Return the (x, y) coordinate for the center point of the cell that contains the specified text.  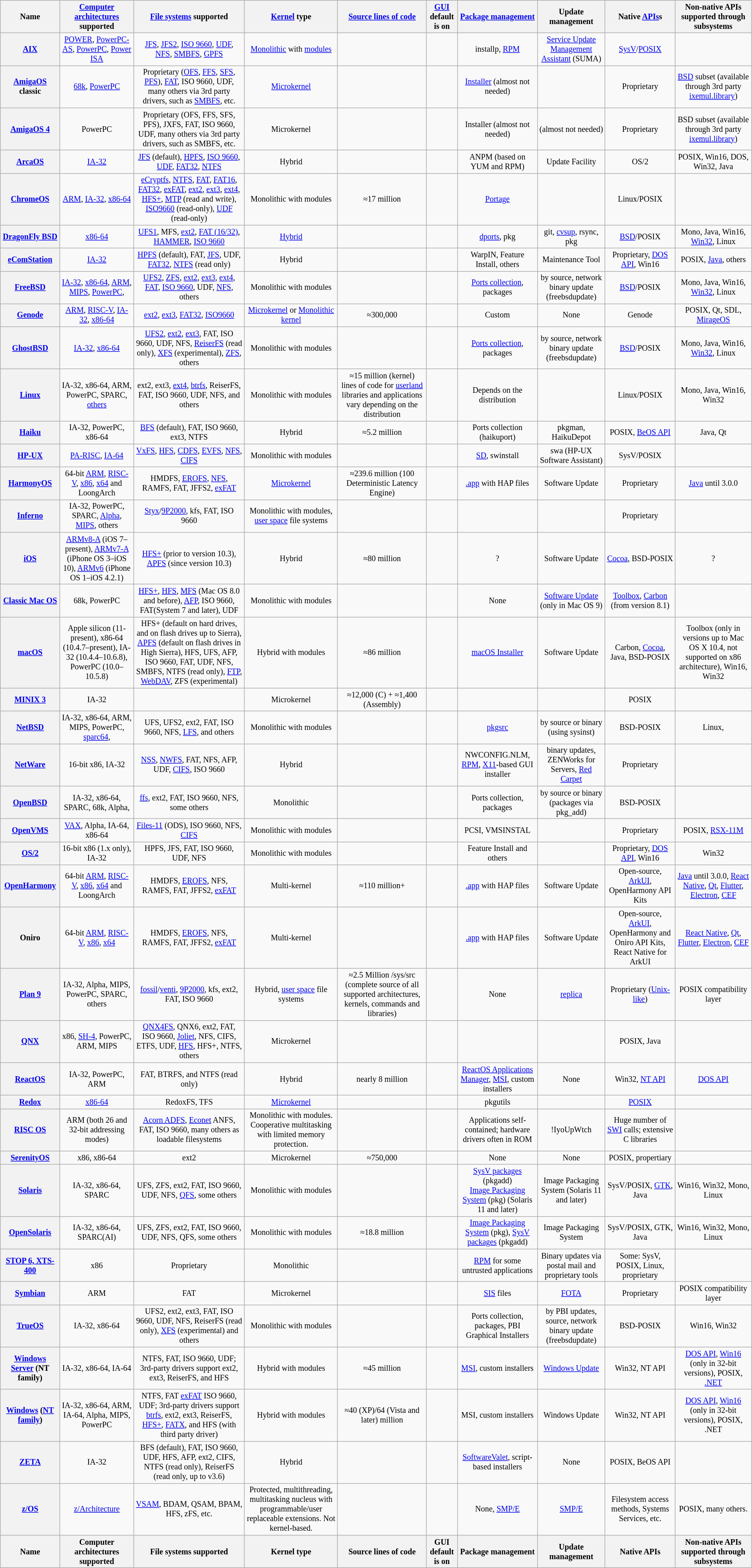
ext2 (189, 1158)
Monolithic with modules, user space file systems (291, 516)
BFS (default), FAT, ISO 9660, ext3, NTFS (189, 433)
NWCONFIG.NLM, RPM, X11-based GUI installer (498, 765)
IA-32, x86-64, SPARC (97, 1190)
≈86 million (382, 653)
ChromeOS (30, 199)
≈18.8 million (382, 1233)
by source or binary (packages via pkg_add) (571, 802)
Linux (30, 395)
by PBI updates, source, network binary update (freebsdupdate) (571, 1326)
POSIX, Win16, DOS, Win32, Java (714, 162)
Carbon, Cocoa, Java, BSD-POSIX (640, 653)
Image Packaging System (Solaris 11 and later) (571, 1190)
POWER, PowerPC-AS, PowerPC, Power ISA (97, 50)
≈5.2 million (382, 433)
64-bit ARM, RISC-V, x86, x64 (97, 938)
POSIX, Java (640, 1041)
IA-32, PowerPC, x86-64 (97, 433)
IA-32, x86-64, SPARC(AI) (97, 1233)
FreeBSD (30, 288)
STOP 6, XTS-400 (30, 1265)
Windows Server (NT family) (30, 1368)
AmigaOS 4 (30, 129)
AmigaOS classic (30, 87)
IA-32, x86-64, SPARC, 68k, Alpha, (97, 802)
SD, swinstall (498, 455)
POSIX, propertiary (640, 1158)
HP-UX (30, 455)
IA-32, Alpha, MIPS, PowerPC, SPARC, others (97, 995)
FAT, BTRFS, and NTFS (read only) (189, 1079)
Depends on the distribution (498, 395)
Plan 9 (30, 995)
UFS2, ZFS, ext2, ext3, ext4, FAT, ISO 9660, UDF, NFS, others (189, 288)
Software Update (only in Mac OS 9) (571, 600)
ZETA (30, 1462)
Cocoa, BSD-POSIX (640, 559)
Haiku (30, 433)
Image Packaging System (571, 1233)
Huge number of SWI calls; extensive C libraries (640, 1130)
VSAM, BDAM, QSAM, BPAM, HFS, zFS, etc. (189, 1509)
git, cvsup, rsync, pkg (571, 236)
Oniro (30, 938)
dports, pkg (498, 236)
Toolbox, Carbon (from version 8.1) (640, 600)
ArcaOS (30, 162)
pkgsrc (498, 727)
≈17 million (382, 199)
x86 (97, 1265)
OpenSolaris (30, 1233)
Custom (498, 315)
ext2, ext3, FAT32, ISO9660 (189, 315)
Ports collection (haikuport) (498, 433)
Proprietary (Unix-like) (640, 995)
HFS+, HFS, MFS (Mac OS 8.0 and before), AFP, ISO 9660, FAT(System 7 and later), UDF (189, 600)
Proprietary (OFS, FFS, SFS, PFS), FAT, ISO 9660, UDF, many others via 3rd party drivers, such as SMBFS, etc. (189, 87)
≈750,000 (382, 1158)
SMP/E (571, 1509)
!IyoUpWtch (571, 1130)
IA-32, PowerPC, SPARC, Alpha, MIPS, others (97, 516)
Open-source, ArkUI, OpenHarmony API Kits (640, 886)
≈2.5 Million /sys/src (complete source of all supported architectures, kernels, commands and libraries) (382, 995)
Portage (498, 199)
x86, x86-64 (97, 1158)
(almost not needed) (571, 129)
PCSI, VMSINSTAL (498, 830)
RISC OS (30, 1130)
UFS2, ext2, ext3, FAT, ISO 9660, UDF, NFS, ReiserFS (read only), XFS (experimental) and others (189, 1326)
FAT (189, 1293)
DragonFly BSD (30, 236)
SoftwareValet, script-based installers (498, 1462)
z/Architecture (97, 1509)
ffs, ext2, FAT, ISO 9660, NFS, some others (189, 802)
IA-32, x86-64, IA-64 (97, 1368)
ARM (97, 1293)
≈300,000 (382, 315)
Mono, Java, Win16, Win32 (714, 395)
Acorn ADFS, Econet ANFS, FAT, ISO 9660, many others as loadable filesystems (189, 1130)
MINIX 3 (30, 700)
RedoxFS, TFS (189, 1102)
IA-32, x86-64, ARM, PowerPC, SPARC, others (97, 395)
JFS (default), HPFS, ISO 9660, UDF, FAT32, NTFS (189, 162)
ext2, ext3, ext4, btrfs, ReiserFS, FAT, ISO 9660, UDF, NFS, and others (189, 395)
SIS files (498, 1293)
Classic Mac OS (30, 600)
VAX, Alpha, IA-64, x86-64 (97, 830)
Some: SysV, POSIX, Linux, proprietary (640, 1265)
Toolbox (only in versions up to Mac OS X 10.4, not supported on x86 architecture), Win16, Win32 (714, 653)
ARMv8-A (iOS 7–present), ARMv7-A (iPhone OS 3–iOS 10), ARMv6 (iPhone OS 1–iOS 4.2.1) (97, 559)
HPFS (default), FAT, JFS, UDF, FAT32, NTFS (read only) (189, 260)
React Native, Qt, Flutter, Electron, CEF (714, 938)
Java until 3.0.0 (714, 483)
iOS (30, 559)
z/OS (30, 1509)
IA-32, x86-64, ARM, MIPS, PowerPC, sparc64, (97, 727)
OpenVMS (30, 830)
GhostBSD (30, 348)
Files-11 (ODS), ISO 9660, NFS, CIFS (189, 830)
POSIX, many others. (714, 1509)
NetBSD (30, 727)
swa (HP-UX Software Assistant) (571, 455)
PA-RISC, IA-64 (97, 455)
AIX (30, 50)
NSS, NWFS, FAT, NFS, AFP, UDF, CIFS, ISO 9660 (189, 765)
Java until 3.0.0, React Native, Qt, Flutter, Electron, CEF (714, 886)
Filesystem access methods, Systems Services, etc. (640, 1509)
Redox (30, 1102)
SerenityOS (30, 1158)
Styx/9P2000, kfs, FAT, ISO 9660 (189, 516)
POSIX, RSX-11M (714, 830)
ARM, RISC-V, IA-32, x86-64 (97, 315)
ReactOS (30, 1079)
HPFS, JFS, FAT, ISO 9660, UDF, NFS (189, 853)
Feature Install and others (498, 853)
16-bit x86, IA-32 (97, 765)
fossil/venti, 9P2000, kfs, ext2, FAT, ISO 9660 (189, 995)
Inferno (30, 516)
Maintenance Tool (571, 260)
RPM for some untrusted applications (498, 1265)
IA-32, PowerPC, ARM (97, 1079)
Binary updates via postal mail and proprietary tools (571, 1265)
nearly 8 million (382, 1079)
HarmonyOS (30, 483)
pkgutils (498, 1102)
OpenHarmony (30, 886)
≈15 million (kernel)lines of code for userland libraries and applications vary depending on the distribution (382, 395)
ARM (both 26 and 32-bit addressing modes) (97, 1130)
Image Packaging System (pkg), SysV packages (pkgadd) (498, 1233)
Linux, (714, 727)
WarpIN, Feature Install, others (498, 260)
eComStation (30, 260)
NetWare (30, 765)
16-bit x86 (1.x only), IA-32 (97, 853)
PowerPC (97, 129)
Protected, multithreading, multitasking nucleus with programmable/user replaceable extensions. Not kernel-based. (291, 1509)
SysV packages (pkgadd)Image Packaging System (pkg) (Solaris 11 and later) (498, 1190)
ReactOS Applications Manager, MSI, custom installers (498, 1079)
installp, RPM (498, 50)
macOS Installer (498, 653)
QNX (30, 1041)
POSIX, Java, others (714, 260)
VxFS, HFS, CDFS, EVFS, NFS, CIFS (189, 455)
≈80 million (382, 559)
Win32 (714, 853)
pkgman, HaikuDepot (571, 433)
Update Facility (571, 162)
UFS, UFS2, ext2, FAT, ISO 9660, NFS, LFS, and others (189, 727)
Symbian (30, 1293)
POSIX, Qt, SDL, MirageOS (714, 315)
FOTA (571, 1293)
Native APIs (640, 1552)
Proprietary (OFS, FFS, SFS, PFS), JXFS, FAT, ISO 9660, UDF, many others via 3rd party drivers, such as SMBFS, etc. (189, 129)
OpenBSD (30, 802)
None, SMP/E (498, 1509)
HFS+ (prior to version 10.3), APFS (since version 10.3) (189, 559)
Solaris (30, 1190)
eCryptfs, NTFS, FAT, FAT16, FAT32, exFAT, ext2, ext3, ext4, HFS+, MTP (read and write), ISO9660 (read-only), UDF (read-only) (189, 199)
≈110 million+ (382, 886)
TrueOS (30, 1326)
ARM, IA-32, x86-64 (97, 199)
Apple silicon (11-present), x86-64 (10.4.7–present), IA-32 (10.4.4–10.6.8), PowerPC (10.0–10.5.8) (97, 653)
ANPM (based on YUM and RPM) (498, 162)
Win16, Win32 (714, 1326)
≈239.6 million (100 Deterministic Latency Engine) (382, 483)
JFS, JFS2, ISO 9660, UDF, NFS, SMBFS, GPFS (189, 50)
NTFS, FAT exFAT ISO 9660, UDF; 3rd-party drivers support btrfs, ext2, ext3, ReiserFS, HFS+, FATX, and HFS (with third party driver) (189, 1415)
Open-source, ArkUI, OpenHarmony and Oniro API Kits, React Native for ArkUI (640, 938)
≈12,000 (C) + ≈1,400 (Assembly) (382, 700)
NTFS, FAT, ISO 9660, UDF; 3rd-party drivers support ext2, ext3, ReiserFS, and HFS (189, 1368)
Windows (NT family) (30, 1415)
Ports collection, packages, PBI Graphical Installers (498, 1326)
Applications self-contained; hardware drivers often in ROM (498, 1130)
≈45 million (382, 1368)
BFS (default), FAT, ISO 9660, UDF, HFS, AFP, ext2, CIFS, NTFS (read only), ReiserFS (read only, up to v3.6) (189, 1462)
Monolithic with modules. Cooperative multitasking with limited memory protection. (291, 1130)
Native APIss (640, 17)
UFS2, ext2, ext3, FAT, ISO 9660, UDF, NFS, ReiserFS (read only), XFS (experimental), ZFS, others (189, 348)
Java, Qt (714, 433)
macOS (30, 653)
IA-32, x86-64, ARM, IA-64, Alpha, MIPS, PowerPC (97, 1415)
≈40 (XP)/64 (Vista and later) million (382, 1415)
by source or binary (using sysinst) (571, 727)
binary updates, ZENWorks for Servers, Red Carpet (571, 765)
IA-32, x86-64, ARM, MIPS, PowerPC, (97, 288)
Microkernel or Monolithic kernel (291, 315)
QNX4FS, QNX6, ext2, FAT, ISO 9660, Joliet, NFS, CIFS, ETFS, UDF, HFS, HFS+, NTFS, others (189, 1041)
x86, SH-4, PowerPC, ARM, MIPS (97, 1041)
UFS1, MFS, ext2, FAT (16/32), HAMMER, ISO 9660 (189, 236)
Service Update Management Assistant (SUMA) (571, 50)
DOS API (714, 1079)
Hybrid, user space file systems (291, 995)
replica (571, 995)
